For the text-containing cell, return its midpoint in (x, y) coordinate format. 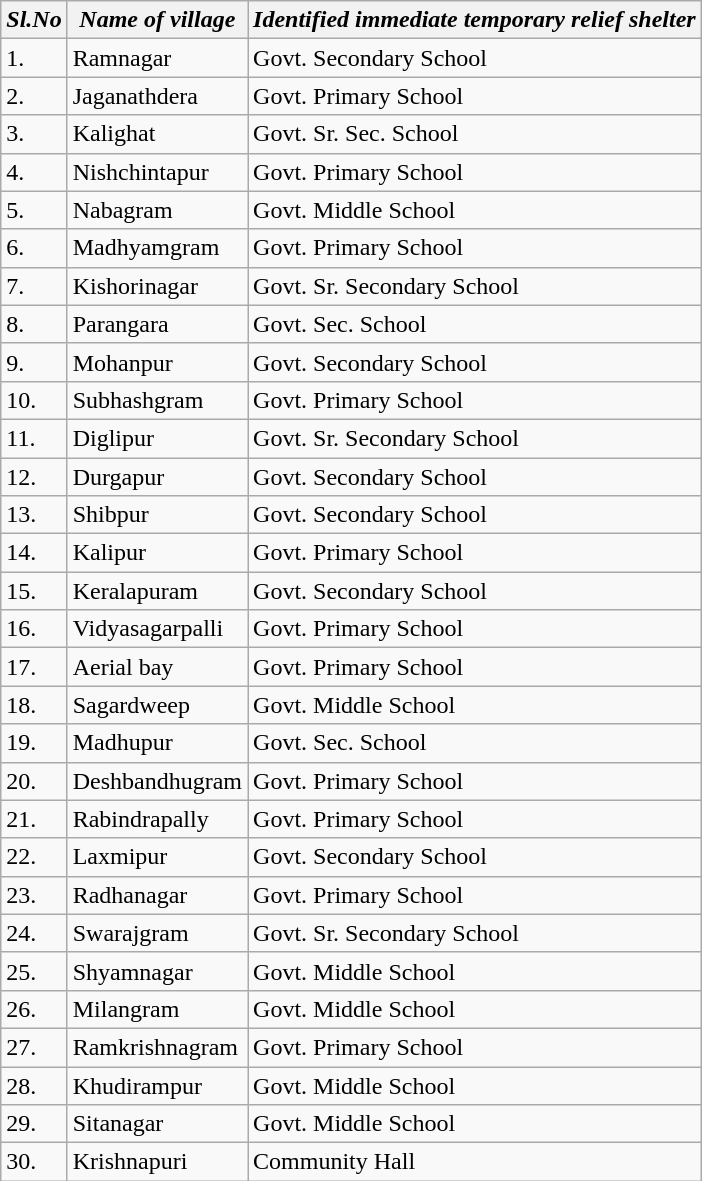
27. (34, 1047)
25. (34, 971)
Sl.No (34, 20)
15. (34, 591)
Durgapur (157, 477)
Krishnapuri (157, 1162)
Deshbandhugram (157, 781)
Kishorinagar (157, 286)
Aerial bay (157, 667)
Shibpur (157, 515)
1. (34, 58)
Name of village (157, 20)
13. (34, 515)
Keralapuram (157, 591)
5. (34, 210)
21. (34, 819)
20. (34, 781)
Community Hall (475, 1162)
4. (34, 172)
26. (34, 1009)
3. (34, 134)
Subhashgram (157, 400)
Radhanagar (157, 895)
Govt. Sr. Sec. School (475, 134)
Kalipur (157, 553)
Laxmipur (157, 857)
Sitanagar (157, 1124)
23. (34, 895)
12. (34, 477)
Sagardweep (157, 705)
30. (34, 1162)
Parangara (157, 324)
Kalighat (157, 134)
Diglipur (157, 438)
29. (34, 1124)
Nishchintapur (157, 172)
Vidyasagarpalli (157, 629)
17. (34, 667)
9. (34, 362)
18. (34, 705)
8. (34, 324)
Mohanpur (157, 362)
Madhupur (157, 743)
Khudirampur (157, 1085)
24. (34, 933)
Swarajgram (157, 933)
Nabagram (157, 210)
7. (34, 286)
6. (34, 248)
Identified immediate temporary relief shelter (475, 20)
Jaganathdera (157, 96)
22. (34, 857)
2. (34, 96)
16. (34, 629)
Shyamnagar (157, 971)
Madhyamgram (157, 248)
14. (34, 553)
19. (34, 743)
10. (34, 400)
Milangram (157, 1009)
Ramkrishnagram (157, 1047)
11. (34, 438)
Ramnagar (157, 58)
Rabindrapally (157, 819)
28. (34, 1085)
